From the cell containing the given text, extract its center point as (X, Y) coordinate. 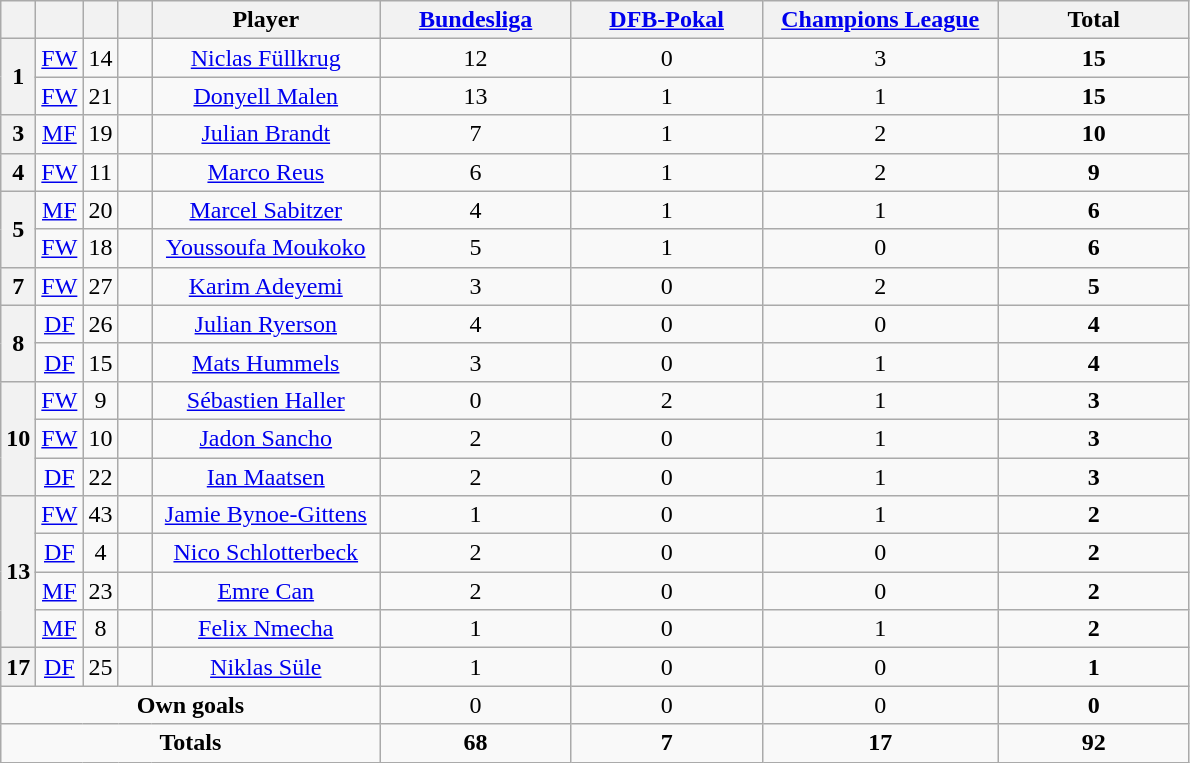
DFB-Pokal (666, 20)
Sébastien Haller (266, 400)
23 (100, 591)
Marcel Sabitzer (266, 210)
Totals (190, 743)
Karim Adeyemi (266, 286)
26 (100, 324)
25 (100, 667)
Niclas Füllkrug (266, 58)
14 (100, 58)
Jadon Sancho (266, 438)
Emre Can (266, 591)
Mats Hummels (266, 362)
Jamie Bynoe-Gittens (266, 515)
Niklas Süle (266, 667)
Own goals (190, 705)
Julian Ryerson (266, 324)
Julian Brandt (266, 134)
Bundesliga (476, 20)
21 (100, 96)
12 (476, 58)
68 (476, 743)
92 (1094, 743)
18 (100, 248)
Champions League (880, 20)
20 (100, 210)
22 (100, 477)
43 (100, 515)
19 (100, 134)
Total (1094, 20)
Youssoufa Moukoko (266, 248)
Player (266, 20)
Felix Nmecha (266, 629)
11 (100, 172)
Donyell Malen (266, 96)
Marco Reus (266, 172)
Nico Schlotterbeck (266, 553)
27 (100, 286)
Ian Maatsen (266, 477)
